Return [X, Y] of the center of cell containing provided text 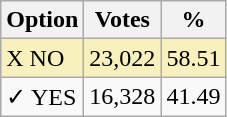
% [194, 20]
Votes [122, 20]
23,022 [122, 58]
16,328 [122, 97]
Option [42, 20]
58.51 [194, 58]
✓ YES [42, 97]
41.49 [194, 97]
X NO [42, 58]
